Detect which cell encompasses the target text, then output its [x, y] center coordinate. 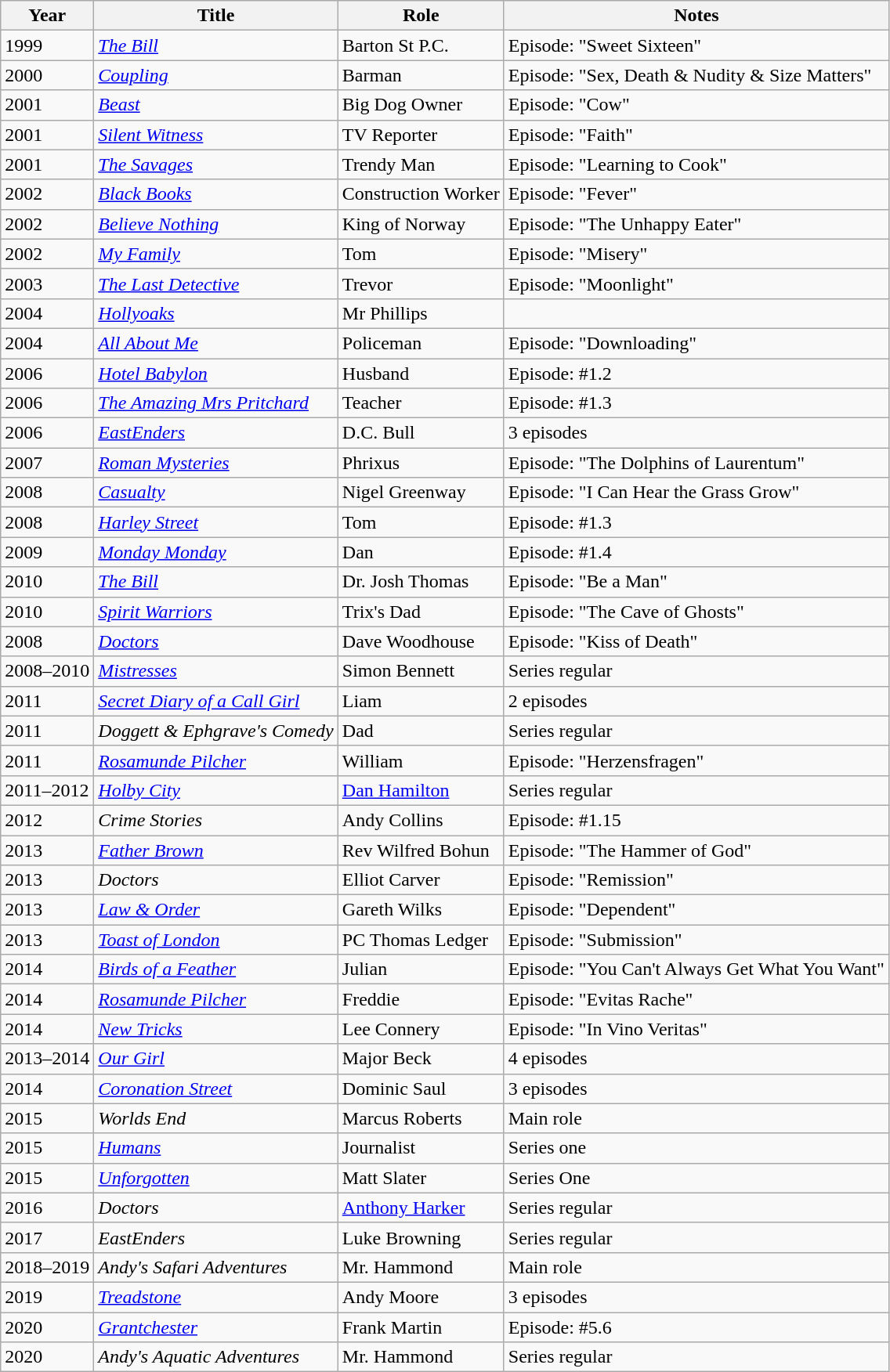
Dave Woodhouse [421, 641]
Journalist [421, 1148]
Episode: "Misery" [696, 254]
Major Beck [421, 1059]
My Family [216, 254]
Teacher [421, 403]
Episode: "Be a Man" [696, 582]
Julian [421, 969]
Unforgotten [216, 1178]
2007 [47, 463]
Episode: "In Vino Veritas" [696, 1029]
1999 [47, 45]
Policeman [421, 343]
Year [47, 16]
Episode: "The Dolphins of Laurentum" [696, 463]
Dan Hamilton [421, 790]
Episode: "Sex, Death & Nudity & Size Matters" [696, 75]
Nigel Greenway [421, 493]
Barman [421, 75]
Our Girl [216, 1059]
Episode: "Moonlight" [696, 283]
Episode: "Dependent" [696, 910]
Anthony Harker [421, 1208]
Dan [421, 552]
Barton St P.C. [421, 45]
2019 [47, 1297]
Black Books [216, 194]
Liam [421, 701]
New Tricks [216, 1029]
2009 [47, 552]
Episode: "Herzensfragen" [696, 760]
Andy Moore [421, 1297]
Rev Wilfred Bohun [421, 850]
2016 [47, 1208]
Doggett & Ephgrave's Comedy [216, 731]
Silent Witness [216, 135]
Hotel Babylon [216, 374]
Phrixus [421, 463]
Toast of London [216, 940]
2008–2010 [47, 671]
PC Thomas Ledger [421, 940]
Episode: "The Hammer of God" [696, 850]
Birds of a Feather [216, 969]
Trevor [421, 283]
Luke Browning [421, 1237]
Construction Worker [421, 194]
Crime Stories [216, 820]
All About Me [216, 343]
Humans [216, 1148]
Episode: "You Can't Always Get What You Want" [696, 969]
Series one [696, 1148]
Episode: #5.6 [696, 1327]
Mistresses [216, 671]
2003 [47, 283]
Trix's Dad [421, 612]
Believe Nothing [216, 224]
Episode: "The Unhappy Eater" [696, 224]
Freddie [421, 999]
TV Reporter [421, 135]
2012 [47, 820]
Casualty [216, 493]
Coupling [216, 75]
Episode: "Remission" [696, 880]
Matt Slater [421, 1178]
Frank Martin [421, 1327]
The Last Detective [216, 283]
Dad [421, 731]
Grantchester [216, 1327]
Episode: "Downloading" [696, 343]
William [421, 760]
Title [216, 16]
Roman Mysteries [216, 463]
2 episodes [696, 701]
Mr Phillips [421, 313]
Episode: "Submission" [696, 940]
Holby City [216, 790]
Law & Order [216, 910]
4 episodes [696, 1059]
Dr. Josh Thomas [421, 582]
Treadstone [216, 1297]
Husband [421, 374]
2011–2012 [47, 790]
2013–2014 [47, 1059]
Elliot Carver [421, 880]
The Savages [216, 164]
Gareth Wilks [421, 910]
Role [421, 16]
Beast [216, 105]
Episode: "Cow" [696, 105]
Episode: "Learning to Cook" [696, 164]
King of Norway [421, 224]
2000 [47, 75]
Andy Collins [421, 820]
2017 [47, 1237]
Father Brown [216, 850]
Episode: #1.4 [696, 552]
Monday Monday [216, 552]
Hollyoaks [216, 313]
Andy's Aquatic Adventures [216, 1357]
Episode: #1.15 [696, 820]
Episode: "Evitas Rache" [696, 999]
Episode: "I Can Hear the Grass Grow" [696, 493]
Episode: "The Cave of Ghosts" [696, 612]
The Amazing Mrs Pritchard [216, 403]
Big Dog Owner [421, 105]
Episode: "Faith" [696, 135]
D.C. Bull [421, 433]
Trendy Man [421, 164]
Lee Connery [421, 1029]
Episode: #1.2 [696, 374]
Simon Bennett [421, 671]
Episode: "Sweet Sixteen" [696, 45]
Marcus Roberts [421, 1118]
Andy's Safari Adventures [216, 1267]
Coronation Street [216, 1089]
Episode: "Fever" [696, 194]
Series One [696, 1178]
Notes [696, 16]
Episode: "Kiss of Death" [696, 641]
Secret Diary of a Call Girl [216, 701]
Worlds End [216, 1118]
2018–2019 [47, 1267]
Harley Street [216, 522]
Spirit Warriors [216, 612]
Dominic Saul [421, 1089]
